Capture the cell that displays the provided text and extract its (X, Y) central coordinate. 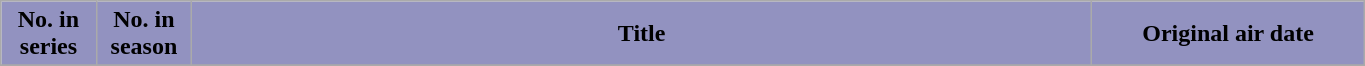
No. inseason (144, 34)
No. inseries (48, 34)
Title (642, 34)
Original air date (1228, 34)
